Output the (X, Y) coordinate of the center of the cell containing the given text.  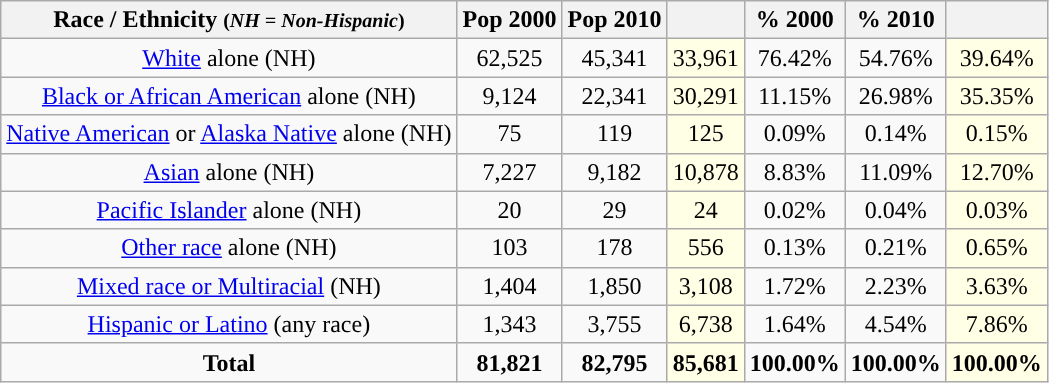
3,755 (614, 324)
7,227 (510, 172)
0.65% (996, 248)
82,795 (614, 362)
Race / Ethnicity (NH = Non-Hispanic) (229, 20)
1.72% (794, 286)
Pop 2010 (614, 20)
30,291 (706, 96)
0.21% (896, 248)
Native American or Alaska Native alone (NH) (229, 134)
10,878 (706, 172)
26.98% (896, 96)
White alone (NH) (229, 58)
0.04% (896, 210)
3.63% (996, 286)
75 (510, 134)
0.14% (896, 134)
Asian alone (NH) (229, 172)
% 2000 (794, 20)
0.09% (794, 134)
29 (614, 210)
Pacific Islander alone (NH) (229, 210)
11.09% (896, 172)
Black or African American alone (NH) (229, 96)
Mixed race or Multiracial (NH) (229, 286)
12.70% (996, 172)
1.64% (794, 324)
9,182 (614, 172)
1,850 (614, 286)
45,341 (614, 58)
125 (706, 134)
1,404 (510, 286)
9,124 (510, 96)
0.15% (996, 134)
33,961 (706, 58)
178 (614, 248)
24 (706, 210)
81,821 (510, 362)
4.54% (896, 324)
22,341 (614, 96)
3,108 (706, 286)
Hispanic or Latino (any race) (229, 324)
0.03% (996, 210)
76.42% (794, 58)
35.35% (996, 96)
0.13% (794, 248)
Pop 2000 (510, 20)
62,525 (510, 58)
8.83% (794, 172)
7.86% (996, 324)
103 (510, 248)
556 (706, 248)
6,738 (706, 324)
39.64% (996, 58)
2.23% (896, 286)
Other race alone (NH) (229, 248)
% 2010 (896, 20)
54.76% (896, 58)
Total (229, 362)
85,681 (706, 362)
119 (614, 134)
11.15% (794, 96)
1,343 (510, 324)
0.02% (794, 210)
20 (510, 210)
